Pinpoint the cell where the given text exists, returning its [x, y] midpoint coordinate. 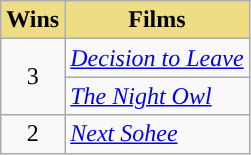
2 [33, 134]
Decision to Leave [157, 58]
Wins [33, 20]
The Night Owl [157, 96]
Films [157, 20]
3 [33, 77]
Next Sohee [157, 134]
